Pinpoint the cell where the given text exists, returning its (x, y) midpoint coordinate. 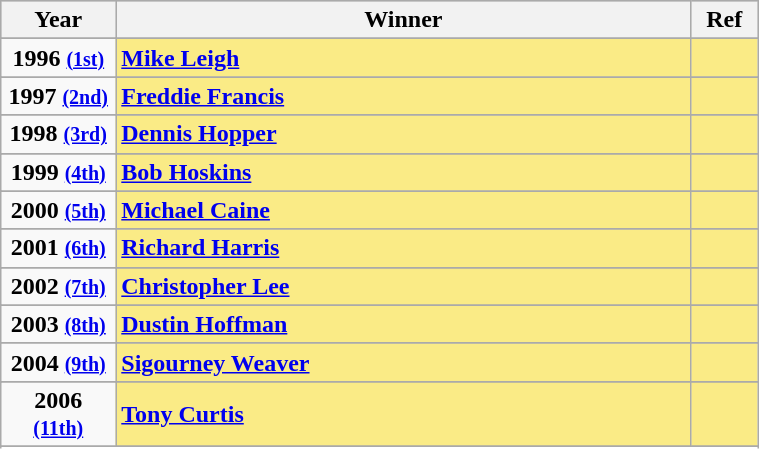
2001 (6th) (58, 248)
Sigourney Weaver (404, 362)
2000 (5th) (58, 210)
Freddie Francis (404, 96)
Richard Harris (404, 248)
1999 (4th) (58, 172)
Bob Hoskins (404, 172)
1997 (2nd) (58, 96)
1998 (3rd) (58, 134)
Dennis Hopper (404, 134)
Winner (404, 20)
Year (58, 20)
Dustin Hoffman (404, 324)
Tony Curtis (404, 414)
2002 (7th) (58, 286)
Mike Leigh (404, 58)
1996 (1st) (58, 58)
2006 (11th) (58, 414)
2003 (8th) (58, 324)
2004 (9th) (58, 362)
Ref (724, 20)
Michael Caine (404, 210)
Christopher Lee (404, 286)
